Determine the [x, y] coordinate at the center of the cell enclosing the given text.  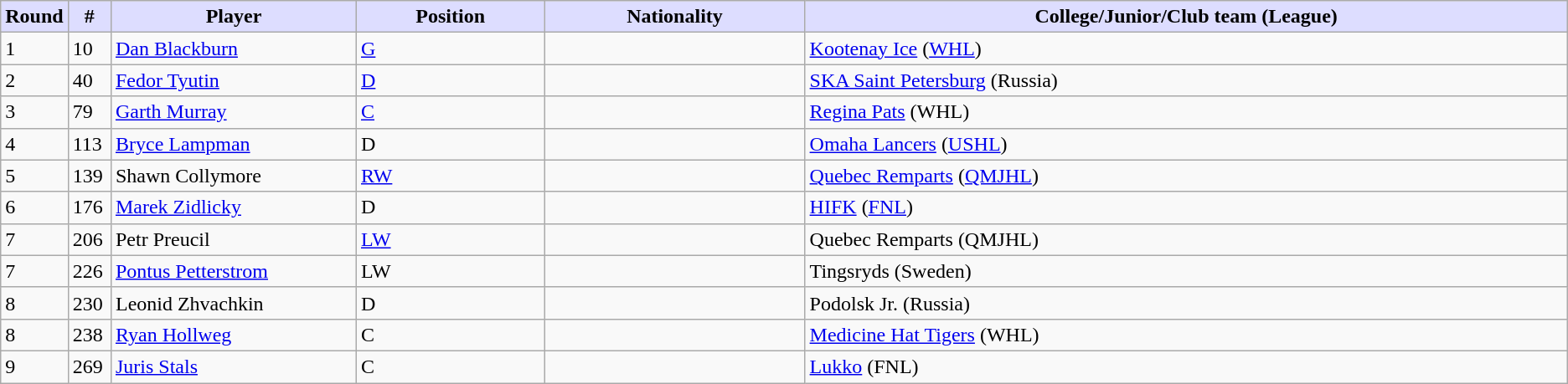
Bryce Lampman [233, 144]
79 [89, 112]
Round [34, 17]
230 [89, 303]
# [89, 17]
5 [34, 176]
Dan Blackburn [233, 49]
Lukko (FNL) [1186, 366]
Podolsk Jr. (Russia) [1186, 303]
Nationality [675, 17]
40 [89, 80]
Medicine Hat Tigers (WHL) [1186, 335]
1 [34, 49]
Garth Murray [233, 112]
Tingsryds (Sweden) [1186, 271]
RW [450, 176]
Position [450, 17]
Ryan Hollweg [233, 335]
Player [233, 17]
Juris Stals [233, 366]
206 [89, 239]
Kootenay Ice (WHL) [1186, 49]
Pontus Petterstrom [233, 271]
G [450, 49]
139 [89, 176]
226 [89, 271]
269 [89, 366]
Fedor Tyutin [233, 80]
6 [34, 207]
Shawn Collymore [233, 176]
Marek Zidlicky [233, 207]
113 [89, 144]
238 [89, 335]
HIFK (FNL) [1186, 207]
176 [89, 207]
4 [34, 144]
SKA Saint Petersburg (Russia) [1186, 80]
Regina Pats (WHL) [1186, 112]
3 [34, 112]
Omaha Lancers (USHL) [1186, 144]
9 [34, 366]
Petr Preucil [233, 239]
College/Junior/Club team (League) [1186, 17]
Leonid Zhvachkin [233, 303]
2 [34, 80]
10 [89, 49]
